Extract the (x, y) coordinate from the center of the cell holding the provided text.  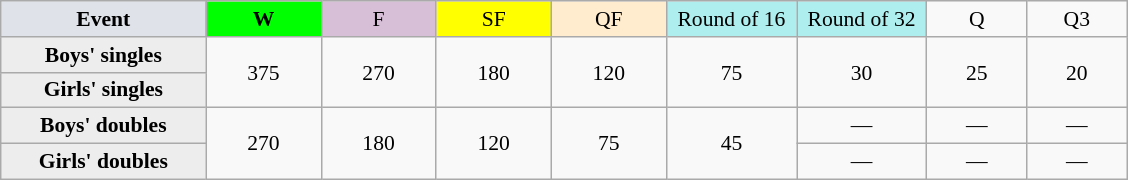
Girls' singles (104, 90)
45 (731, 144)
W (264, 19)
30 (861, 72)
25 (977, 72)
F (378, 19)
Q3 (1077, 19)
Round of 16 (731, 19)
Girls' doubles (104, 162)
QF (608, 19)
Boys' doubles (104, 126)
Q (977, 19)
Boys' singles (104, 55)
Round of 32 (861, 19)
SF (494, 19)
375 (264, 72)
Event (104, 19)
20 (1077, 72)
